Extract the [X, Y] coordinate from the center of the cell holding the provided text.  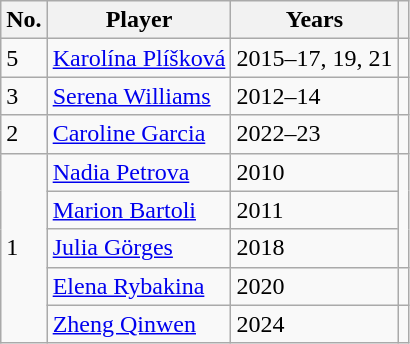
Nadia Petrova [139, 172]
Karolína Plíšková [139, 58]
Zheng Qinwen [139, 324]
No. [24, 20]
Marion Bartoli [139, 210]
Serena Williams [139, 96]
5 [24, 58]
2 [24, 134]
Years [314, 20]
2024 [314, 324]
Player [139, 20]
2010 [314, 172]
Elena Rybakina [139, 286]
Julia Görges [139, 248]
2011 [314, 210]
2012–14 [314, 96]
3 [24, 96]
2020 [314, 286]
2018 [314, 248]
2015–17, 19, 21 [314, 58]
2022–23 [314, 134]
Caroline Garcia [139, 134]
1 [24, 248]
